Scan for the cell matching the given text and deliver its (X, Y) coordinate at center. 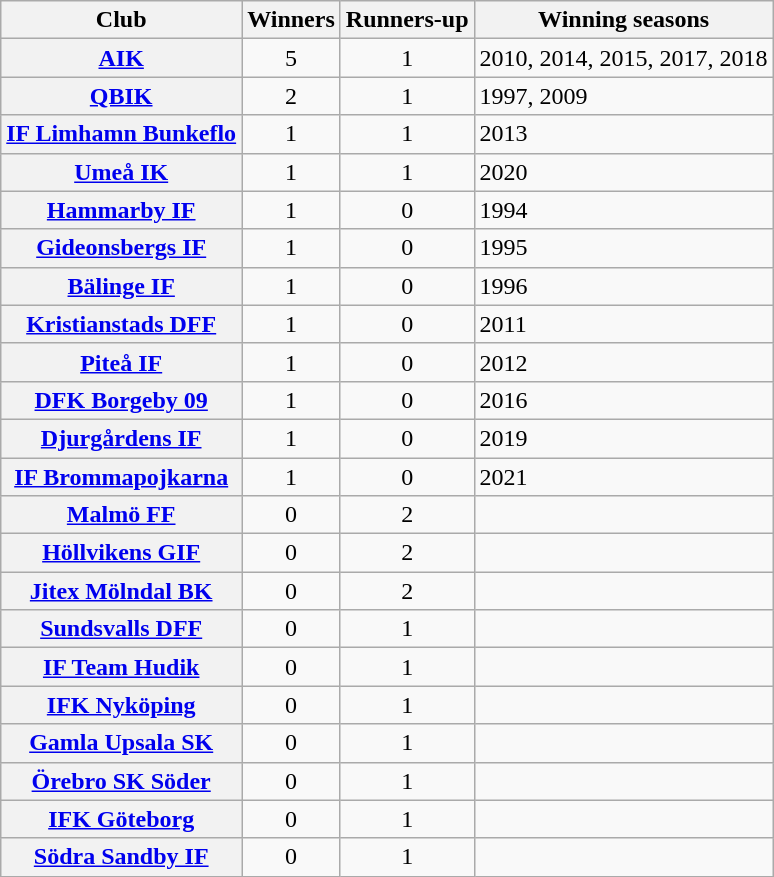
Sundsvalls DFF (122, 629)
2012 (624, 362)
QBIK (122, 96)
Bälinge IF (122, 286)
Djurgårdens IF (122, 438)
1995 (624, 248)
IF Brommapojkarna (122, 477)
Malmö FF (122, 515)
DFK Borgeby 09 (122, 400)
Hammarby IF (122, 210)
IF Limhamn Bunkeflo (122, 134)
Umeå IK (122, 172)
Kristianstads DFF (122, 324)
2021 (624, 477)
2016 (624, 400)
2020 (624, 172)
1997, 2009 (624, 96)
5 (292, 58)
2019 (624, 438)
AIK (122, 58)
Jitex Mölndal BK (122, 591)
Club (122, 20)
IFK Nyköping (122, 705)
Runners-up (407, 20)
Gideonsbergs IF (122, 248)
1996 (624, 286)
2011 (624, 324)
Winners (292, 20)
Winning seasons (624, 20)
Piteå IF (122, 362)
2010, 2014, 2015, 2017, 2018 (624, 58)
IFK Göteborg (122, 819)
1994 (624, 210)
IF Team Hudik (122, 667)
Höllvikens GIF (122, 553)
Gamla Upsala SK (122, 743)
Södra Sandby IF (122, 857)
Örebro SK Söder (122, 781)
2013 (624, 134)
